For the text-containing cell, return its midpoint in (x, y) coordinate format. 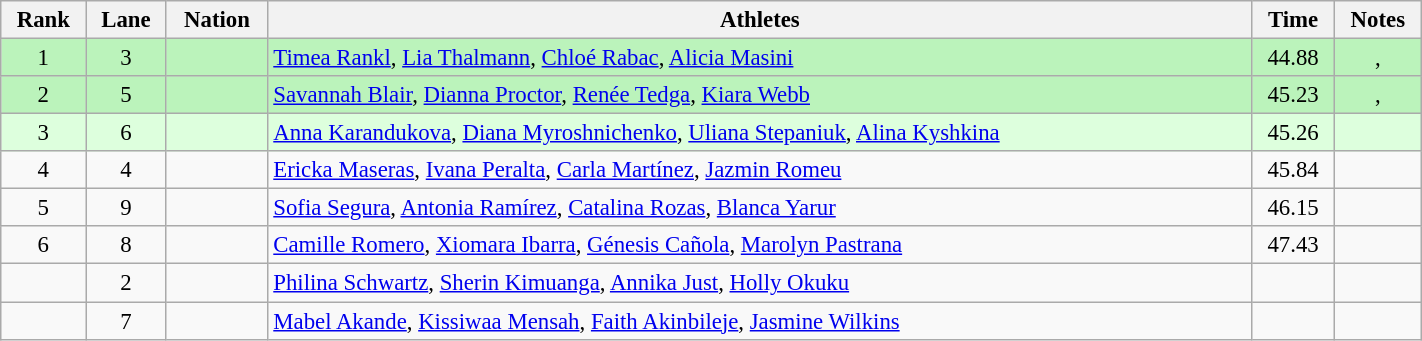
Lane (126, 20)
Rank (44, 20)
46.15 (1294, 208)
Timea Rankl, Lia Thalmann, Chloé Rabac, Alicia Masini (760, 58)
45.84 (1294, 170)
9 (126, 208)
Nation (217, 20)
45.23 (1294, 95)
45.26 (1294, 133)
44.88 (1294, 58)
Mabel Akande, Kissiwaa Mensah, Faith Akinbileje, Jasmine Wilkins (760, 321)
Notes (1378, 20)
Time (1294, 20)
1 (44, 58)
47.43 (1294, 245)
8 (126, 245)
7 (126, 321)
Camille Romero, Xiomara Ibarra, Génesis Cañola, Marolyn Pastrana (760, 245)
Ericka Maseras, Ivana Peralta, Carla Martínez, Jazmin Romeu (760, 170)
Philina Schwartz, Sherin Kimuanga, Annika Just, Holly Okuku (760, 283)
Athletes (760, 20)
Savannah Blair, Dianna Proctor, Renée Tedga, Kiara Webb (760, 95)
Anna Karandukova, Diana Myroshnichenko, Uliana Stepaniuk, Alina Kyshkina (760, 133)
Sofia Segura, Antonia Ramírez, Catalina Rozas, Blanca Yarur (760, 208)
